Find where the given text appears and provide that cell's center as [x, y] coordinate. 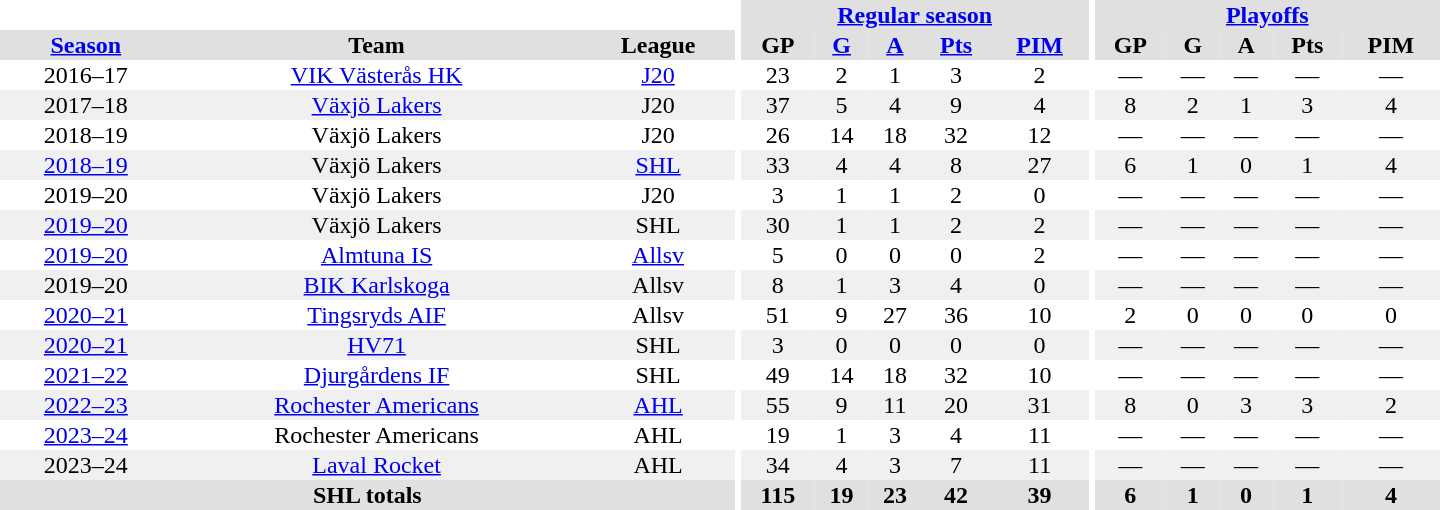
7 [956, 465]
37 [778, 105]
2021–22 [86, 375]
39 [1040, 495]
SHL totals [368, 495]
Almtuna IS [377, 255]
Team [377, 45]
31 [1040, 405]
HV71 [377, 345]
33 [778, 165]
20 [956, 405]
36 [956, 315]
Tingsryds AIF [377, 315]
VIK Västerås HK [377, 75]
55 [778, 405]
51 [778, 315]
42 [956, 495]
2022–23 [86, 405]
49 [778, 375]
30 [778, 225]
League [658, 45]
Season [86, 45]
Regular season [915, 15]
2016–17 [86, 75]
Laval Rocket [377, 465]
34 [778, 465]
Playoffs [1268, 15]
Djurgårdens IF [377, 375]
12 [1040, 135]
26 [778, 135]
2017–18 [86, 105]
BIK Karlskoga [377, 285]
115 [778, 495]
